Capture the cell that displays the provided text and extract its [X, Y] central coordinate. 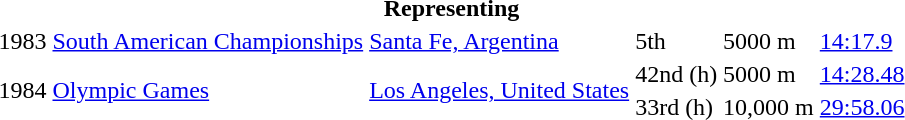
5th [676, 41]
42nd (h) [676, 74]
Santa Fe, Argentina [500, 41]
South American Championships [208, 41]
